Return (X, Y) of the center of cell containing provided text 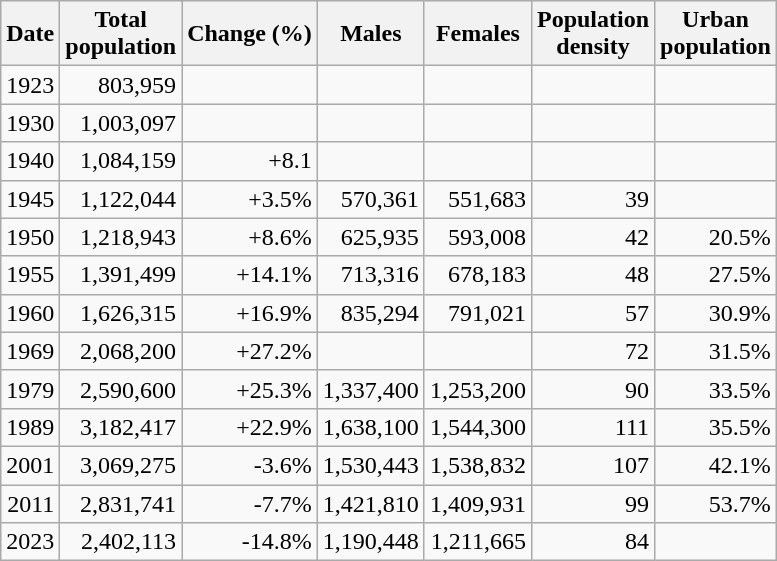
1,190,448 (370, 542)
570,361 (370, 199)
678,183 (478, 275)
593,008 (478, 237)
84 (592, 542)
+25.3% (250, 389)
+22.9% (250, 427)
2,590,600 (121, 389)
53.7% (716, 503)
3,069,275 (121, 465)
1955 (30, 275)
1,544,300 (478, 427)
+27.2% (250, 351)
Urbanpopulation (716, 34)
1,211,665 (478, 542)
2001 (30, 465)
1,421,810 (370, 503)
713,316 (370, 275)
1923 (30, 85)
+3.5% (250, 199)
1,003,097 (121, 123)
1,538,832 (478, 465)
2011 (30, 503)
1989 (30, 427)
-14.8% (250, 542)
31.5% (716, 351)
1,084,159 (121, 161)
Totalpopulation (121, 34)
1,122,044 (121, 199)
30.9% (716, 313)
2,402,113 (121, 542)
+8.6% (250, 237)
1979 (30, 389)
1,391,499 (121, 275)
111 (592, 427)
1,409,931 (478, 503)
90 (592, 389)
1,530,443 (370, 465)
99 (592, 503)
42 (592, 237)
1960 (30, 313)
48 (592, 275)
1945 (30, 199)
791,021 (478, 313)
1930 (30, 123)
39 (592, 199)
+8.1 (250, 161)
2023 (30, 542)
Date (30, 34)
72 (592, 351)
1,626,315 (121, 313)
57 (592, 313)
+16.9% (250, 313)
625,935 (370, 237)
1969 (30, 351)
33.5% (716, 389)
Males (370, 34)
Change (%) (250, 34)
1950 (30, 237)
42.1% (716, 465)
2,831,741 (121, 503)
1,253,200 (478, 389)
20.5% (716, 237)
1,638,100 (370, 427)
2,068,200 (121, 351)
1,337,400 (370, 389)
1940 (30, 161)
3,182,417 (121, 427)
27.5% (716, 275)
Females (478, 34)
835,294 (370, 313)
107 (592, 465)
803,959 (121, 85)
Populationdensity (592, 34)
551,683 (478, 199)
1,218,943 (121, 237)
35.5% (716, 427)
+14.1% (250, 275)
-7.7% (250, 503)
-3.6% (250, 465)
